Output the [x, y] coordinate of the center of the cell containing the given text.  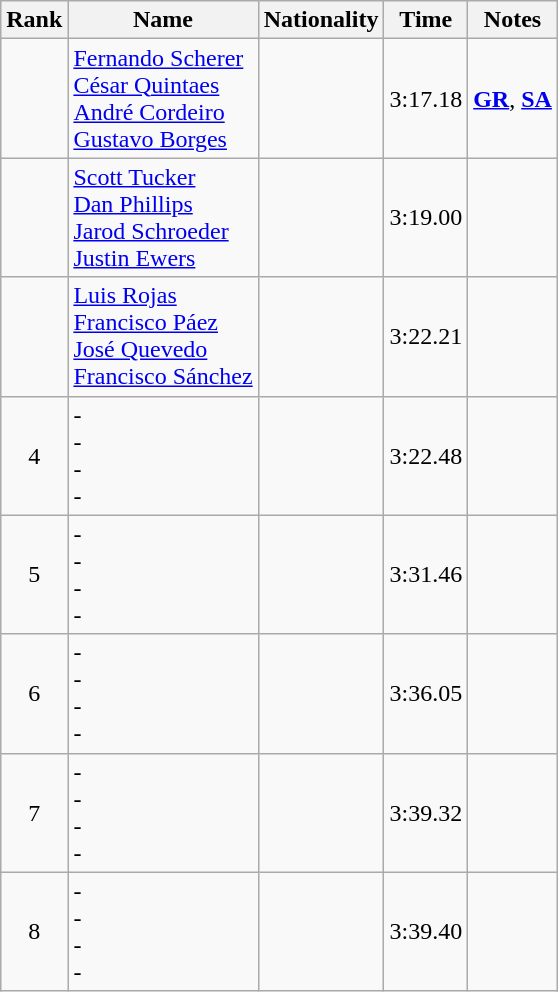
3:22.48 [426, 456]
Fernando Scherer César Quintaes André Cordeiro Gustavo Borges [163, 98]
3:36.05 [426, 694]
7 [34, 812]
Nationality [321, 20]
6 [34, 694]
5 [34, 574]
Luis Rojas Francisco Páez José Quevedo Francisco Sánchez [163, 336]
8 [34, 932]
3:39.40 [426, 932]
Name [163, 20]
4 [34, 456]
Notes [513, 20]
GR, SA [513, 98]
3:39.32 [426, 812]
Scott Tucker Dan Phillips Jarod Schroeder Justin Ewers [163, 218]
Time [426, 20]
3:17.18 [426, 98]
3:22.21 [426, 336]
3:31.46 [426, 574]
Rank [34, 20]
3:19.00 [426, 218]
